Capture the cell that displays the provided text and extract its (X, Y) central coordinate. 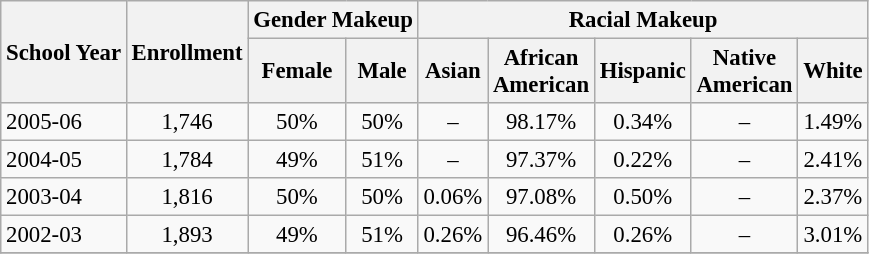
98.17% (542, 122)
2.37% (833, 197)
2003-04 (64, 197)
1.49% (833, 122)
Racial Makeup (643, 20)
2005-06 (64, 122)
Male (382, 72)
1,893 (187, 235)
Gender Makeup (333, 20)
1,746 (187, 122)
2002-03 (64, 235)
1,784 (187, 160)
White (833, 72)
African American (542, 72)
Hispanic (642, 72)
97.08% (542, 197)
0.06% (452, 197)
Native American (744, 72)
3.01% (833, 235)
Female (297, 72)
School Year (64, 52)
2.41% (833, 160)
0.22% (642, 160)
96.46% (542, 235)
Enrollment (187, 52)
0.34% (642, 122)
2004-05 (64, 160)
0.50% (642, 197)
1,816 (187, 197)
97.37% (542, 160)
Asian (452, 72)
